Pinpoint the cell where the given text exists, returning its [X, Y] midpoint coordinate. 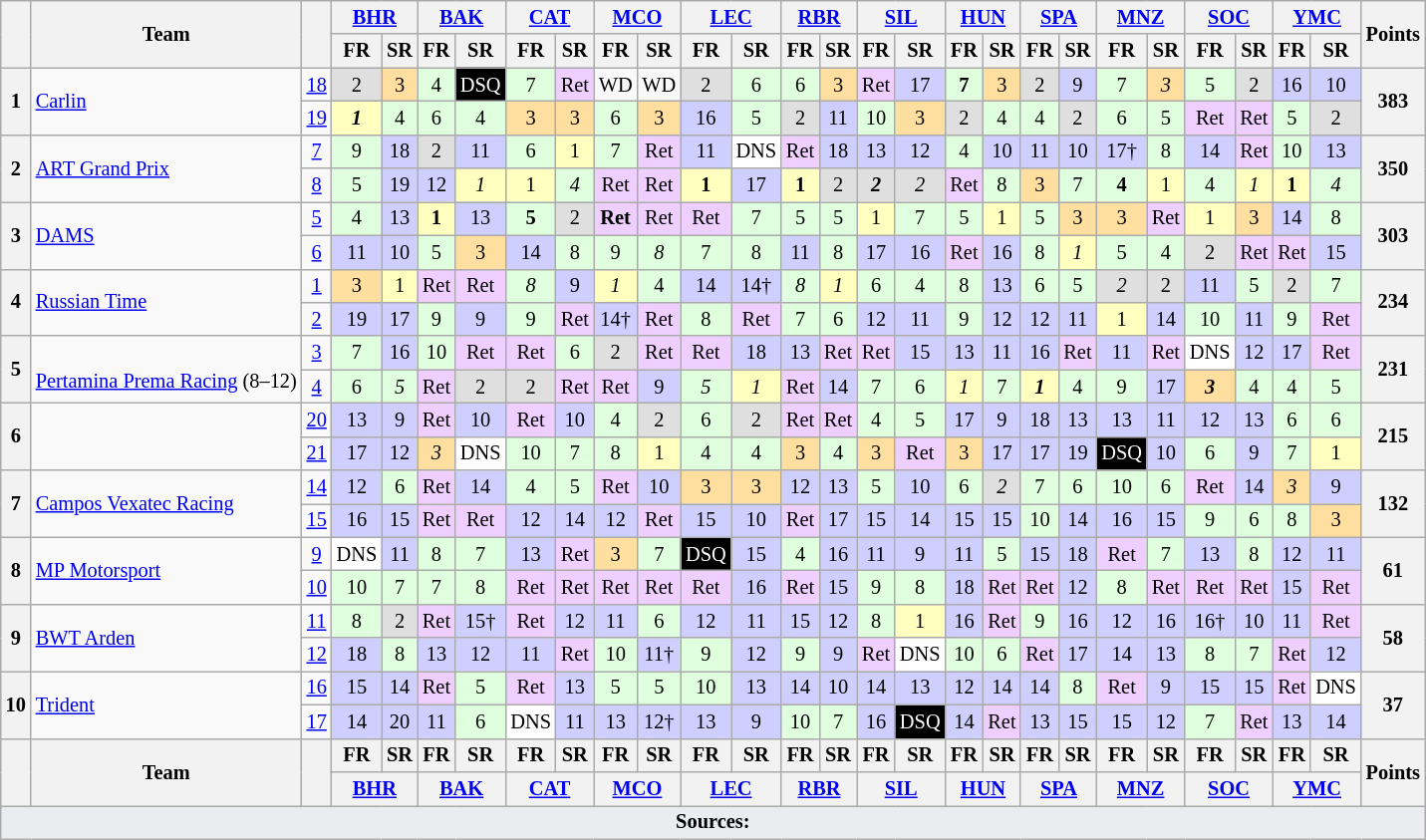
58 [1393, 638]
MP Motorsport [166, 570]
17† [1121, 151]
215 [1393, 436]
12† [659, 721]
303 [1393, 235]
Pertamina Prema Racing (8–12) [166, 369]
21 [317, 453]
ART Grand Prix [166, 167]
DAMS [166, 235]
350 [1393, 167]
383 [1393, 102]
132 [1393, 504]
231 [1393, 369]
Sources: [713, 822]
234 [1393, 303]
37 [1393, 703]
Campos Vexatec Racing [166, 504]
61 [1393, 570]
11† [659, 655]
BWT Arden [166, 638]
15† [480, 621]
Trident [166, 703]
16† [1210, 621]
Carlin [166, 102]
Russian Time [166, 303]
